Extract the [x, y] coordinate from the center of the cell holding the provided text.  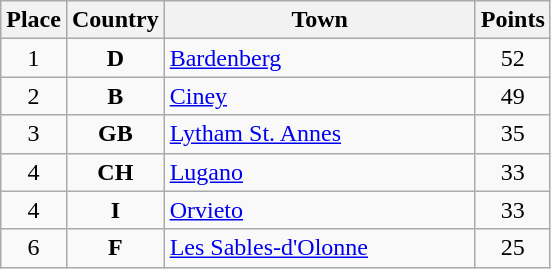
Place [34, 20]
2 [34, 96]
35 [512, 134]
GB [115, 134]
Bardenberg [320, 58]
F [115, 248]
3 [34, 134]
49 [512, 96]
6 [34, 248]
CH [115, 172]
I [115, 210]
Town [320, 20]
Country [115, 20]
1 [34, 58]
Lugano [320, 172]
Points [512, 20]
52 [512, 58]
25 [512, 248]
Orvieto [320, 210]
Lytham St. Annes [320, 134]
Ciney [320, 96]
D [115, 58]
B [115, 96]
Les Sables-d'Olonne [320, 248]
